Return the (X, Y) coordinate for the center point of the cell that contains the specified text.  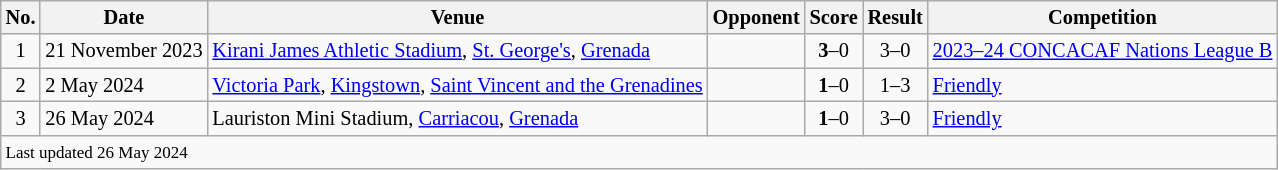
Kirani James Athletic Stadium, St. George's, Grenada (458, 51)
26 May 2024 (124, 118)
Score (834, 17)
Result (896, 17)
1–3 (896, 85)
2023–24 CONCACAF Nations League B (1103, 51)
2 (21, 85)
Opponent (756, 17)
Lauriston Mini Stadium, Carriacou, Grenada (458, 118)
Competition (1103, 17)
Victoria Park, Kingstown, Saint Vincent and the Grenadines (458, 85)
Date (124, 17)
Venue (458, 17)
2 May 2024 (124, 85)
Last updated 26 May 2024 (639, 152)
3 (21, 118)
No. (21, 17)
21 November 2023 (124, 51)
1 (21, 51)
